Scan for the cell matching the given text and deliver its (X, Y) coordinate at center. 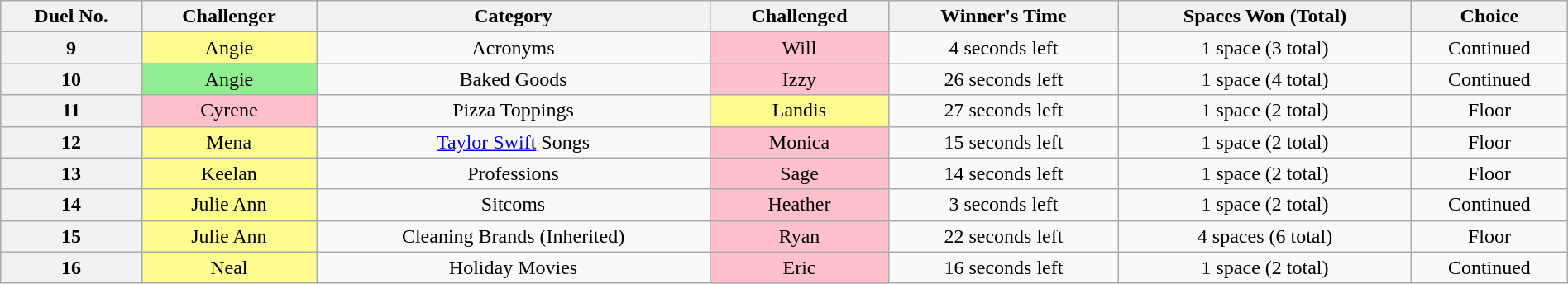
26 seconds left (1003, 79)
Mena (228, 142)
Challenged (800, 17)
Baked Goods (513, 79)
Landis (800, 111)
Izzy (800, 79)
Winner's Time (1003, 17)
11 (71, 111)
15 (71, 236)
Holiday Movies (513, 267)
Professions (513, 173)
Will (800, 48)
Sitcoms (513, 205)
14 (71, 205)
Monica (800, 142)
Pizza Toppings (513, 111)
3 seconds left (1003, 205)
22 seconds left (1003, 236)
Cyrene (228, 111)
Neal (228, 267)
15 seconds left (1003, 142)
Spaces Won (Total) (1264, 17)
Challenger (228, 17)
Category (513, 17)
10 (71, 79)
13 (71, 173)
27 seconds left (1003, 111)
Sage (800, 173)
4 spaces (6 total) (1264, 236)
14 seconds left (1003, 173)
Duel No. (71, 17)
4 seconds left (1003, 48)
Cleaning Brands (Inherited) (513, 236)
16 (71, 267)
12 (71, 142)
1 space (4 total) (1264, 79)
Heather (800, 205)
Ryan (800, 236)
9 (71, 48)
Acronyms (513, 48)
Keelan (228, 173)
1 space (3 total) (1264, 48)
Choice (1490, 17)
Eric (800, 267)
Taylor Swift Songs (513, 142)
16 seconds left (1003, 267)
